From the cell containing the given text, extract its center point as (X, Y) coordinate. 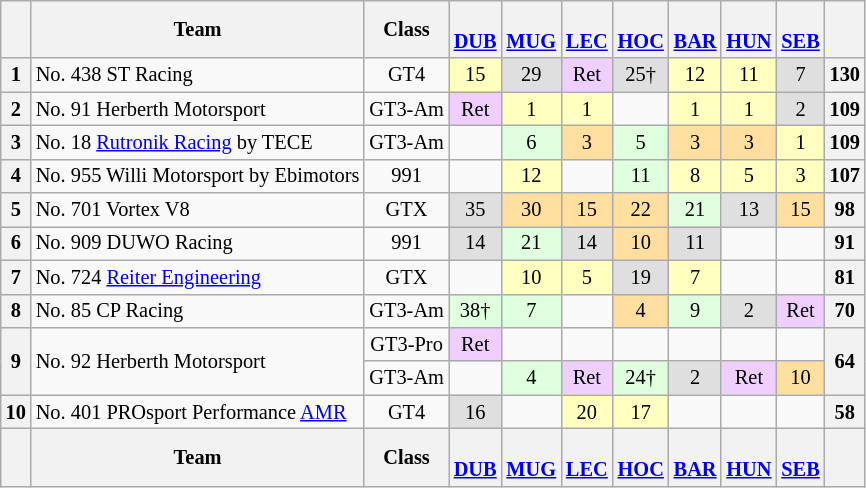
13 (748, 210)
64 (845, 360)
81 (845, 277)
107 (845, 176)
130 (845, 75)
25† (641, 75)
No. 955 Willi Motorsport by Ebimotors (198, 176)
16 (476, 412)
29 (532, 75)
91 (845, 243)
No. 724 Reiter Engineering (198, 277)
17 (641, 412)
20 (587, 412)
30 (532, 210)
No. 91 Herberth Motorsport (198, 109)
98 (845, 210)
58 (845, 412)
No. 92 Herberth Motorsport (198, 360)
70 (845, 311)
24† (641, 378)
No. 85 CP Racing (198, 311)
38† (476, 311)
No. 701 Vortex V8 (198, 210)
No. 401 PROsport Performance AMR (198, 412)
GT3-Pro (406, 344)
No. 18 Rutronik Racing by TECE (198, 142)
No. 438 ST Racing (198, 75)
35 (476, 210)
22 (641, 210)
19 (641, 277)
No. 909 DUWO Racing (198, 243)
